Find where the given text appears and provide that cell's center as [x, y] coordinate. 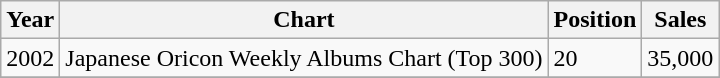
2002 [30, 58]
20 [595, 58]
Japanese Oricon Weekly Albums Chart (Top 300) [304, 58]
Sales [680, 20]
Chart [304, 20]
Year [30, 20]
Position [595, 20]
35,000 [680, 58]
